Return the (x, y) coordinate for the center point of the cell that contains the specified text.  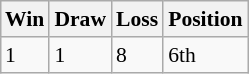
Draw (80, 19)
Win (24, 19)
8 (137, 55)
Position (205, 19)
Loss (137, 19)
6th (205, 55)
